Find where the given text appears and provide that cell's center as (x, y) coordinate. 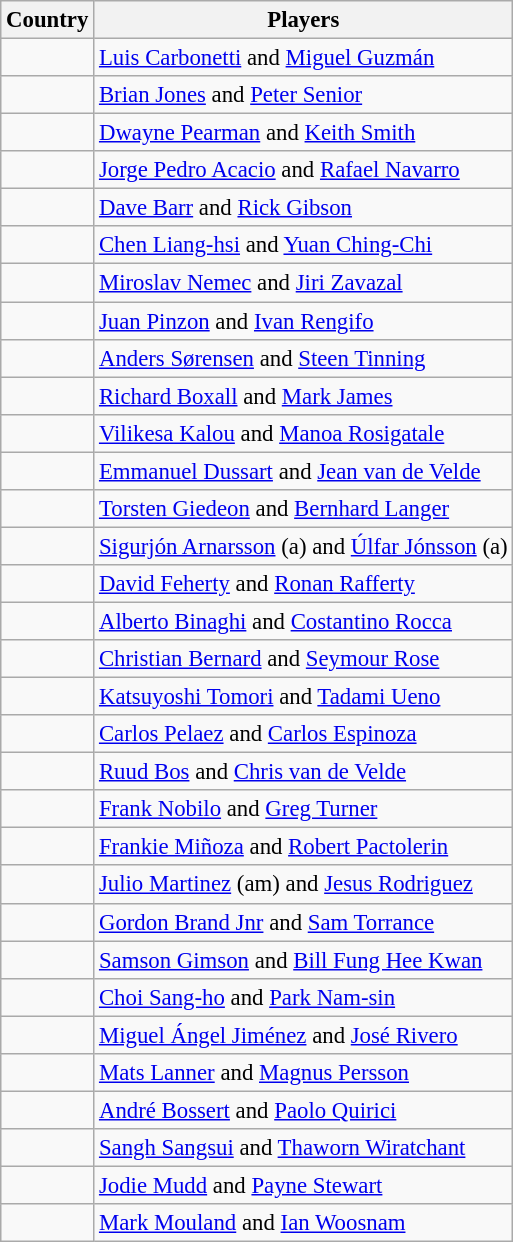
Country (48, 20)
Dave Barr and Rick Gibson (304, 208)
Torsten Giedeon and Bernhard Langer (304, 509)
David Feherty and Ronan Rafferty (304, 584)
Richard Boxall and Mark James (304, 396)
Anders Sørensen and Steen Tinning (304, 358)
Brian Jones and Peter Senior (304, 95)
Choi Sang-ho and Park Nam-sin (304, 997)
Luis Carbonetti and Miguel Guzmán (304, 58)
Carlos Pelaez and Carlos Espinoza (304, 734)
Mats Lanner and Magnus Persson (304, 1073)
Gordon Brand Jnr and Sam Torrance (304, 922)
Players (304, 20)
Jorge Pedro Acacio and Rafael Navarro (304, 170)
Emmanuel Dussart and Jean van de Velde (304, 471)
Sigurjón Arnarsson (a) and Úlfar Jónsson (a) (304, 546)
Mark Mouland and Ian Woosnam (304, 1223)
Juan Pinzon and Ivan Rengifo (304, 321)
Jodie Mudd and Payne Stewart (304, 1185)
Sangh Sangsui and Thaworn Wiratchant (304, 1148)
Samson Gimson and Bill Fung Hee Kwan (304, 960)
Katsuyoshi Tomori and Tadami Ueno (304, 697)
Miroslav Nemec and Jiri Zavazal (304, 283)
Alberto Binaghi and Costantino Rocca (304, 621)
Ruud Bos and Chris van de Velde (304, 772)
Frank Nobilo and Greg Turner (304, 809)
Chen Liang-hsi and Yuan Ching-Chi (304, 245)
Vilikesa Kalou and Manoa Rosigatale (304, 433)
André Bossert and Paolo Quirici (304, 1110)
Dwayne Pearman and Keith Smith (304, 133)
Christian Bernard and Seymour Rose (304, 659)
Frankie Miñoza and Robert Pactolerin (304, 847)
Julio Martinez (am) and Jesus Rodriguez (304, 885)
Miguel Ángel Jiménez and José Rivero (304, 1035)
